Determine the (x, y) coordinate at the center of the cell enclosing the given text.  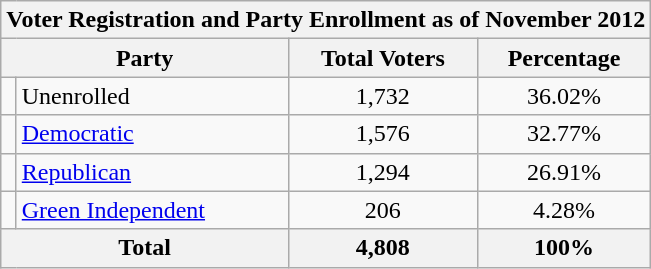
206 (382, 210)
Total (145, 248)
1,294 (382, 172)
Green Independent (152, 210)
Total Voters (382, 58)
Voter Registration and Party Enrollment as of November 2012 (326, 20)
26.91% (564, 172)
4,808 (382, 248)
32.77% (564, 134)
Democratic (152, 134)
100% (564, 248)
36.02% (564, 96)
Party (145, 58)
1,576 (382, 134)
4.28% (564, 210)
Unenrolled (152, 96)
1,732 (382, 96)
Percentage (564, 58)
Republican (152, 172)
